From the cell containing the given text, extract its center point as [x, y] coordinate. 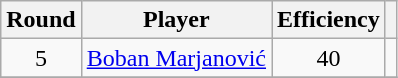
Boban Marjanović [176, 58]
5 [41, 58]
40 [329, 58]
Efficiency [329, 20]
Round [41, 20]
Player [176, 20]
